From the cell containing the given text, extract its center point as (x, y) coordinate. 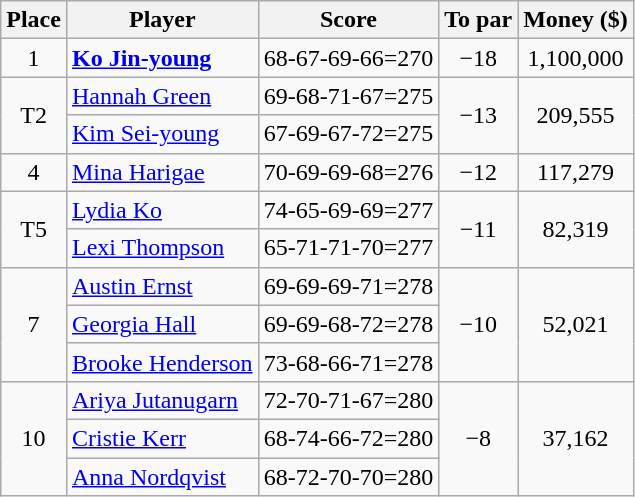
Ko Jin-young (162, 58)
Score (348, 20)
1,100,000 (576, 58)
68-72-70-70=280 (348, 477)
74-65-69-69=277 (348, 210)
−18 (478, 58)
7 (34, 324)
67-69-67-72=275 (348, 134)
69-69-69-71=278 (348, 286)
Austin Ernst (162, 286)
Lydia Ko (162, 210)
Money ($) (576, 20)
T5 (34, 229)
209,555 (576, 115)
68-74-66-72=280 (348, 438)
−12 (478, 172)
Georgia Hall (162, 324)
73-68-66-71=278 (348, 362)
Anna Nordqvist (162, 477)
1 (34, 58)
Player (162, 20)
Lexi Thompson (162, 248)
72-70-71-67=280 (348, 400)
Cristie Kerr (162, 438)
68-67-69-66=270 (348, 58)
4 (34, 172)
65-71-71-70=277 (348, 248)
117,279 (576, 172)
T2 (34, 115)
82,319 (576, 229)
70-69-69-68=276 (348, 172)
69-68-71-67=275 (348, 96)
37,162 (576, 438)
Ariya Jutanugarn (162, 400)
−11 (478, 229)
−13 (478, 115)
Mina Harigae (162, 172)
10 (34, 438)
−8 (478, 438)
69-69-68-72=278 (348, 324)
−10 (478, 324)
Place (34, 20)
52,021 (576, 324)
Kim Sei-young (162, 134)
Hannah Green (162, 96)
Brooke Henderson (162, 362)
To par (478, 20)
